Return the [x, y] coordinate for the center point of the cell that contains the specified text.  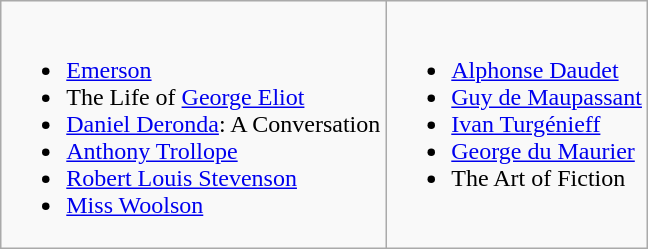
EmersonThe Life of George EliotDaniel Deronda: A ConversationAnthony TrollopeRobert Louis StevensonMiss Woolson [194, 125]
Alphonse DaudetGuy de MaupassantIvan TurgénieffGeorge du MaurierThe Art of Fiction [517, 125]
